Return the (x, y) coordinate for the center point of the cell that contains the specified text.  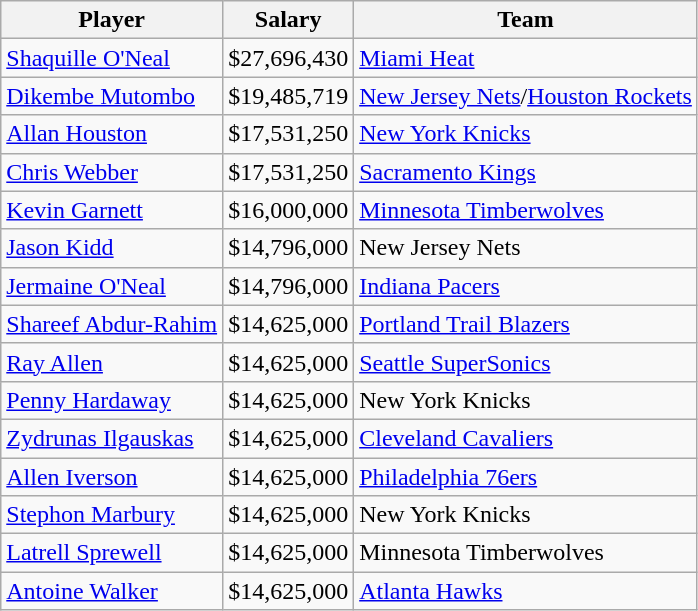
Miami Heat (526, 58)
Jason Kidd (112, 248)
Sacramento Kings (526, 172)
Kevin Garnett (112, 210)
Player (112, 20)
Atlanta Hawks (526, 591)
Salary (288, 20)
New Jersey Nets/Houston Rockets (526, 96)
Portland Trail Blazers (526, 324)
Jermaine O'Neal (112, 286)
Team (526, 20)
Philadelphia 76ers (526, 477)
Shareef Abdur-Rahim (112, 324)
Seattle SuperSonics (526, 362)
Penny Hardaway (112, 400)
Shaquille O'Neal (112, 58)
Chris Webber (112, 172)
Dikembe Mutombo (112, 96)
Latrell Sprewell (112, 553)
Stephon Marbury (112, 515)
Allen Iverson (112, 477)
New Jersey Nets (526, 248)
$27,696,430 (288, 58)
$16,000,000 (288, 210)
Allan Houston (112, 134)
Antoine Walker (112, 591)
Ray Allen (112, 362)
Zydrunas Ilgauskas (112, 438)
Indiana Pacers (526, 286)
$19,485,719 (288, 96)
Cleveland Cavaliers (526, 438)
